Determine the [X, Y] coordinate at the center of the cell enclosing the given text.  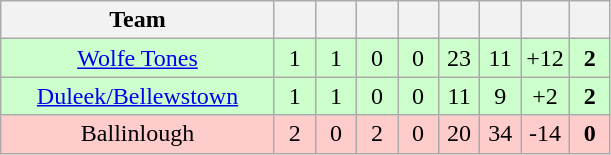
Team [138, 20]
Ballinlough [138, 134]
9 [500, 96]
34 [500, 134]
Duleek/Bellewstown [138, 96]
+2 [546, 96]
20 [460, 134]
-14 [546, 134]
23 [460, 58]
+12 [546, 58]
Wolfe Tones [138, 58]
